Capture the cell that displays the provided text and extract its (x, y) central coordinate. 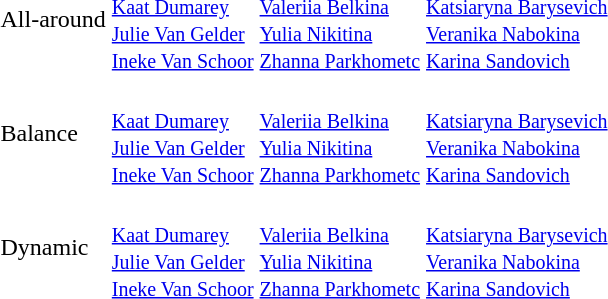
Valeriia Belkina Yulia Nikitina Zhanna Parkhometc (340, 134)
Kaat Dumarey Julie Van Gelder Ineke Van Schoor (182, 134)
